Output the (X, Y) coordinate of the center of the cell containing the given text.  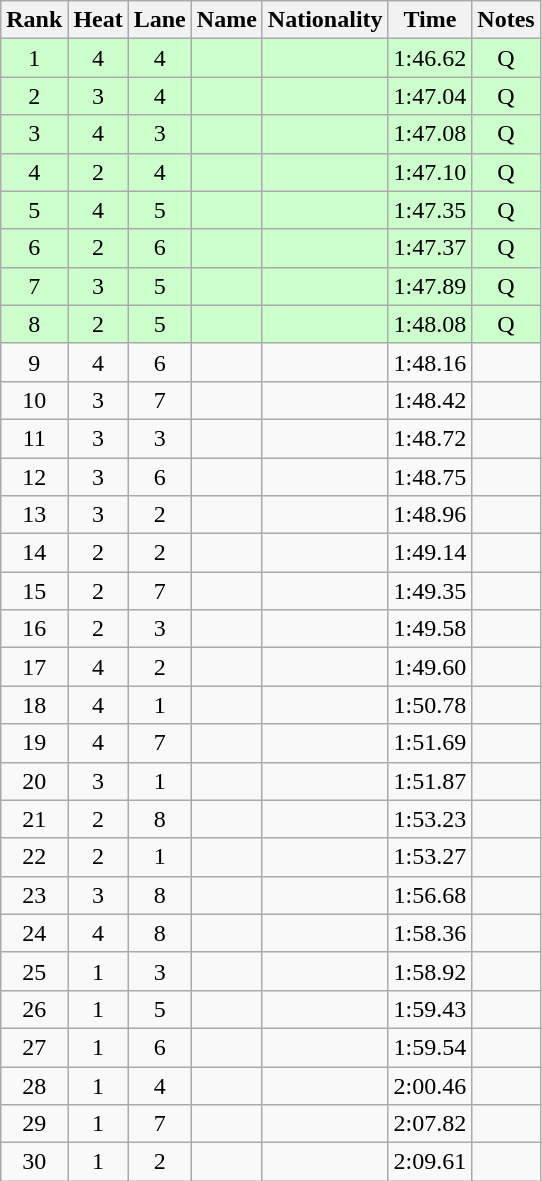
1:59.54 (430, 1047)
1:51.69 (430, 743)
1:47.10 (430, 172)
Lane (160, 20)
22 (34, 857)
Rank (34, 20)
1:53.27 (430, 857)
1:56.68 (430, 895)
18 (34, 705)
1:48.08 (430, 324)
1:58.36 (430, 933)
2:09.61 (430, 1162)
1:47.04 (430, 96)
10 (34, 400)
15 (34, 591)
Time (430, 20)
Heat (98, 20)
Notes (506, 20)
1:58.92 (430, 971)
27 (34, 1047)
1:48.42 (430, 400)
2:07.82 (430, 1124)
1:59.43 (430, 1009)
9 (34, 362)
1:49.60 (430, 667)
12 (34, 477)
20 (34, 781)
23 (34, 895)
Nationality (325, 20)
24 (34, 933)
1:47.08 (430, 134)
1:49.58 (430, 629)
30 (34, 1162)
1:47.89 (430, 286)
25 (34, 971)
17 (34, 667)
Name (226, 20)
14 (34, 553)
19 (34, 743)
21 (34, 819)
1:48.16 (430, 362)
1:51.87 (430, 781)
1:48.75 (430, 477)
26 (34, 1009)
1:49.14 (430, 553)
1:47.35 (430, 210)
11 (34, 438)
1:49.35 (430, 591)
29 (34, 1124)
1:46.62 (430, 58)
16 (34, 629)
1:48.96 (430, 515)
1:50.78 (430, 705)
28 (34, 1085)
1:48.72 (430, 438)
2:00.46 (430, 1085)
13 (34, 515)
1:47.37 (430, 248)
1:53.23 (430, 819)
